Locate the cell with the specified text and output its (X, Y) center coordinate. 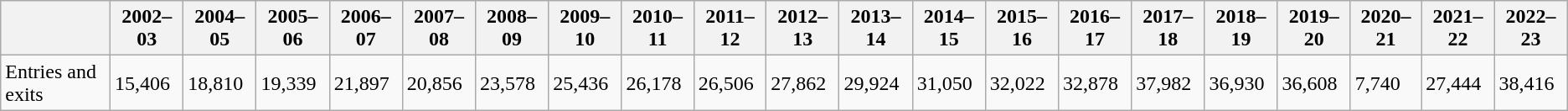
2018–19 (1241, 29)
26,178 (658, 82)
Entries and exits (55, 82)
27,444 (1457, 82)
2002–03 (147, 29)
36,930 (1241, 82)
2010–11 (658, 29)
2011–12 (730, 29)
2005–06 (293, 29)
2016–17 (1094, 29)
2008–09 (511, 29)
29,924 (876, 82)
26,506 (730, 82)
18,810 (219, 82)
32,878 (1094, 82)
21,897 (365, 82)
2019–20 (1313, 29)
23,578 (511, 82)
2012–13 (802, 29)
32,022 (1022, 82)
2006–07 (365, 29)
2004–05 (219, 29)
15,406 (147, 82)
2009–10 (585, 29)
2014–15 (948, 29)
31,050 (948, 82)
37,982 (1168, 82)
25,436 (585, 82)
27,862 (802, 82)
7,740 (1385, 82)
2013–14 (876, 29)
2007–08 (439, 29)
38,416 (1531, 82)
2015–16 (1022, 29)
19,339 (293, 82)
2022–23 (1531, 29)
2021–22 (1457, 29)
2017–18 (1168, 29)
20,856 (439, 82)
2020–21 (1385, 29)
36,608 (1313, 82)
